Identify which cell holds the provided text, then report its [X, Y] central coordinate. 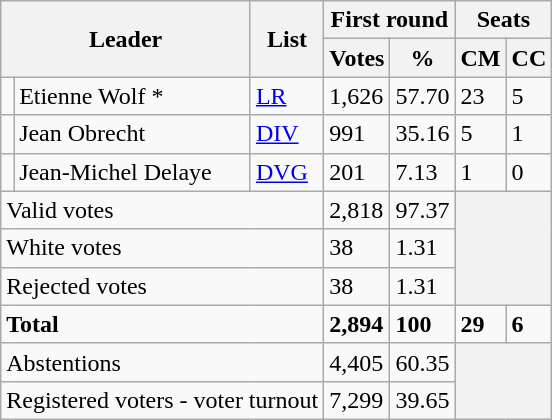
Valid votes [162, 210]
Rejected votes [162, 286]
Votes [357, 58]
7,299 [357, 400]
2,818 [357, 210]
29 [480, 324]
7.13 [422, 172]
2,894 [357, 324]
39.65 [422, 400]
4,405 [357, 362]
57.70 [422, 96]
97.37 [422, 210]
Etienne Wolf * [132, 96]
100 [422, 324]
60.35 [422, 362]
23 [480, 96]
201 [357, 172]
White votes [162, 248]
DVG [286, 172]
Jean-Michel Delaye [132, 172]
1,626 [357, 96]
35.16 [422, 134]
Leader [126, 39]
0 [529, 172]
LR [286, 96]
6 [529, 324]
Total [162, 324]
Seats [504, 20]
Jean Obrecht [132, 134]
991 [357, 134]
CM [480, 58]
DIV [286, 134]
CC [529, 58]
Registered voters - voter turnout [162, 400]
List [286, 39]
Abstentions [162, 362]
% [422, 58]
First round [390, 20]
